Find where the given text appears and provide that cell's center as (X, Y) coordinate. 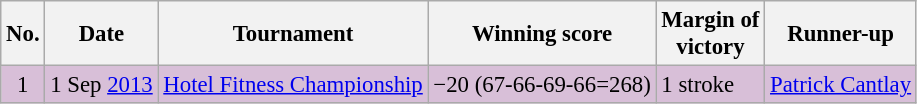
Date (102, 34)
1 Sep 2013 (102, 85)
Patrick Cantlay (841, 85)
Hotel Fitness Championship (293, 85)
1 stroke (710, 85)
Winning score (542, 34)
Runner-up (841, 34)
1 (23, 85)
Tournament (293, 34)
−20 (67-66-69-66=268) (542, 85)
Margin ofvictory (710, 34)
No. (23, 34)
